Find where the given text appears and provide that cell's center as (X, Y) coordinate. 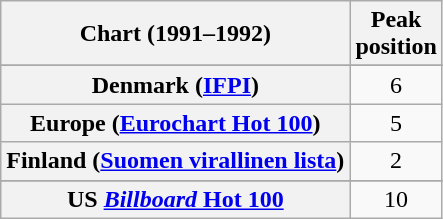
Denmark (IFPI) (176, 85)
US Billboard Hot 100 (176, 199)
Chart (1991–1992) (176, 34)
2 (396, 161)
Europe (Eurochart Hot 100) (176, 123)
5 (396, 123)
Peakposition (396, 34)
6 (396, 85)
Finland (Suomen virallinen lista) (176, 161)
10 (396, 199)
